Find where the given text appears and provide that cell's center as (x, y) coordinate. 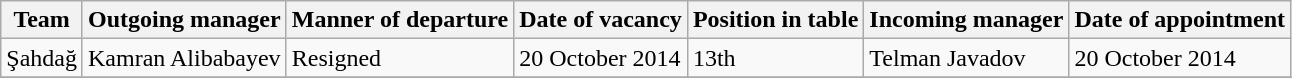
13th (775, 58)
Resigned (400, 58)
Team (42, 20)
Outgoing manager (184, 20)
Date of vacancy (601, 20)
Date of appointment (1180, 20)
Şahdağ (42, 58)
Incoming manager (966, 20)
Telman Javadov (966, 58)
Manner of departure (400, 20)
Kamran Alibabayev (184, 58)
Position in table (775, 20)
